Extract the [x, y] coordinate from the center of the cell holding the provided text.  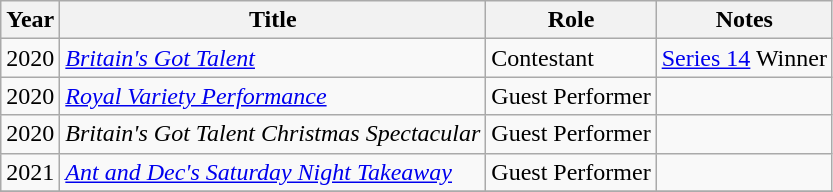
Year [30, 20]
Britain's Got Talent [273, 58]
Britain's Got Talent Christmas Spectacular [273, 134]
2021 [30, 172]
Notes [744, 20]
Ant and Dec's Saturday Night Takeaway [273, 172]
Contestant [571, 58]
Series 14 Winner [744, 58]
Royal Variety Performance [273, 96]
Role [571, 20]
Title [273, 20]
